For the text-containing cell, return its midpoint in [X, Y] coordinate format. 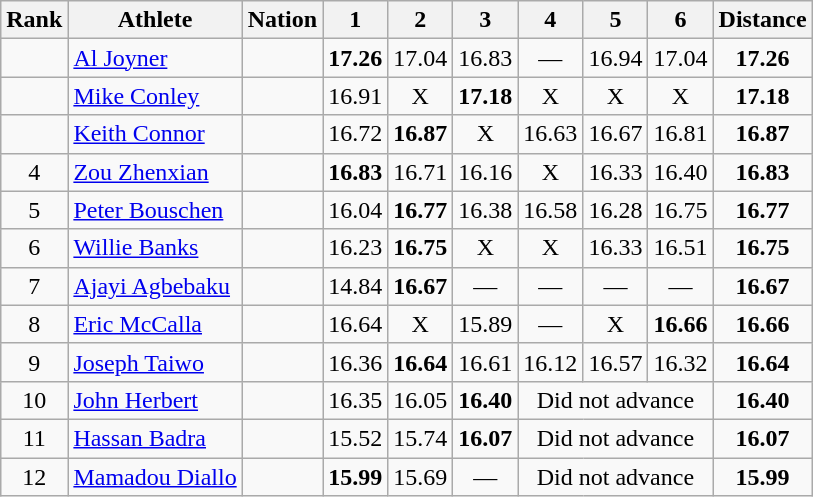
16.32 [680, 362]
16.05 [420, 400]
Joseph Taiwo [155, 362]
Hassan Badra [155, 438]
16.04 [356, 210]
9 [34, 362]
16.23 [356, 248]
Peter Bouschen [155, 210]
Zou Zhenxian [155, 172]
Willie Banks [155, 248]
16.51 [680, 248]
1 [356, 20]
Keith Connor [155, 134]
Nation [282, 20]
16.81 [680, 134]
16.28 [616, 210]
Athlete [155, 20]
14.84 [356, 286]
15.69 [420, 477]
16.36 [356, 362]
3 [486, 20]
15.52 [356, 438]
16.72 [356, 134]
10 [34, 400]
7 [34, 286]
John Herbert [155, 400]
16.91 [356, 96]
Distance [762, 20]
2 [420, 20]
16.38 [486, 210]
16.94 [616, 58]
15.74 [420, 438]
12 [34, 477]
Rank [34, 20]
16.57 [616, 362]
Al Joyner [155, 58]
11 [34, 438]
16.63 [550, 134]
Mike Conley [155, 96]
Mamadou Diallo [155, 477]
15.89 [486, 324]
16.16 [486, 172]
16.35 [356, 400]
16.58 [550, 210]
16.61 [486, 362]
16.12 [550, 362]
Ajayi Agbebaku [155, 286]
Eric McCalla [155, 324]
8 [34, 324]
16.71 [420, 172]
